Pinpoint the cell where the given text exists, returning its (X, Y) midpoint coordinate. 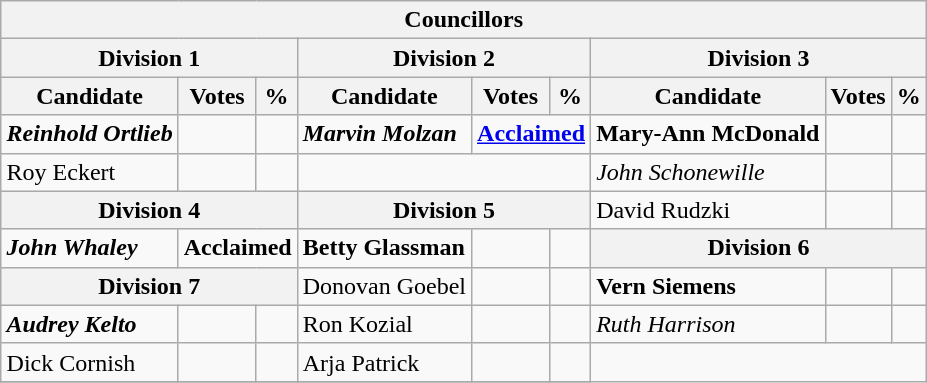
Reinhold Ortlieb (90, 134)
Betty Glassman (384, 248)
Ron Kozial (384, 324)
Donovan Goebel (384, 286)
Arja Patrick (384, 362)
Division 3 (759, 58)
John Schonewille (708, 172)
Roy Eckert (90, 172)
Division 2 (444, 58)
Ruth Harrison (708, 324)
David Rudzki (708, 210)
Division 5 (444, 210)
Mary-Ann McDonald (708, 134)
Division 6 (759, 248)
Councillors (464, 20)
Dick Cornish (90, 362)
John Whaley (90, 248)
Vern Siemens (708, 286)
Audrey Kelto (90, 324)
Division 7 (149, 286)
Division 4 (149, 210)
Division 1 (149, 58)
Marvin Molzan (384, 134)
